Capture the cell that displays the provided text and extract its (X, Y) central coordinate. 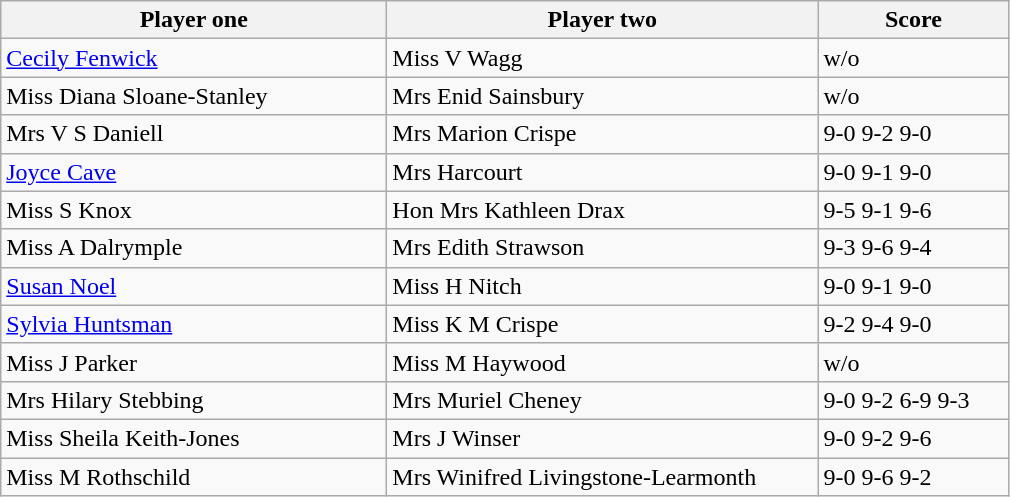
9-0 9-2 9-0 (914, 134)
Miss M Rothschild (194, 477)
Mrs Muriel Cheney (602, 400)
9-0 9-2 9-6 (914, 438)
Mrs V S Daniell (194, 134)
Player two (602, 20)
Hon Mrs Kathleen Drax (602, 210)
9-3 9-6 9-4 (914, 248)
Mrs Marion Crispe (602, 134)
Cecily Fenwick (194, 58)
Player one (194, 20)
Miss A Dalrymple (194, 248)
Mrs Winifred Livingstone-Learmonth (602, 477)
Sylvia Huntsman (194, 324)
Miss J Parker (194, 362)
Mrs J Winser (602, 438)
9-0 9-6 9-2 (914, 477)
Mrs Harcourt (602, 172)
9-5 9-1 9-6 (914, 210)
Mrs Edith Strawson (602, 248)
Miss Sheila Keith-Jones (194, 438)
9-2 9-4 9-0 (914, 324)
Joyce Cave (194, 172)
Score (914, 20)
Miss S Knox (194, 210)
Miss K M Crispe (602, 324)
Miss V Wagg (602, 58)
9-0 9-2 6-9 9-3 (914, 400)
Miss H Nitch (602, 286)
Miss M Haywood (602, 362)
Miss Diana Sloane-Stanley (194, 96)
Mrs Enid Sainsbury (602, 96)
Mrs Hilary Stebbing (194, 400)
Susan Noel (194, 286)
